From the cell containing the given text, extract its center point as [X, Y] coordinate. 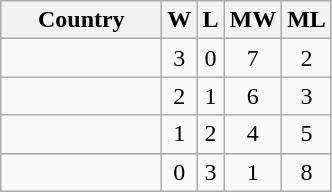
L [210, 20]
MW [253, 20]
6 [253, 96]
W [180, 20]
5 [307, 134]
4 [253, 134]
ML [307, 20]
7 [253, 58]
8 [307, 172]
Country [82, 20]
